Detect which cell encompasses the target text, then output its (x, y) center coordinate. 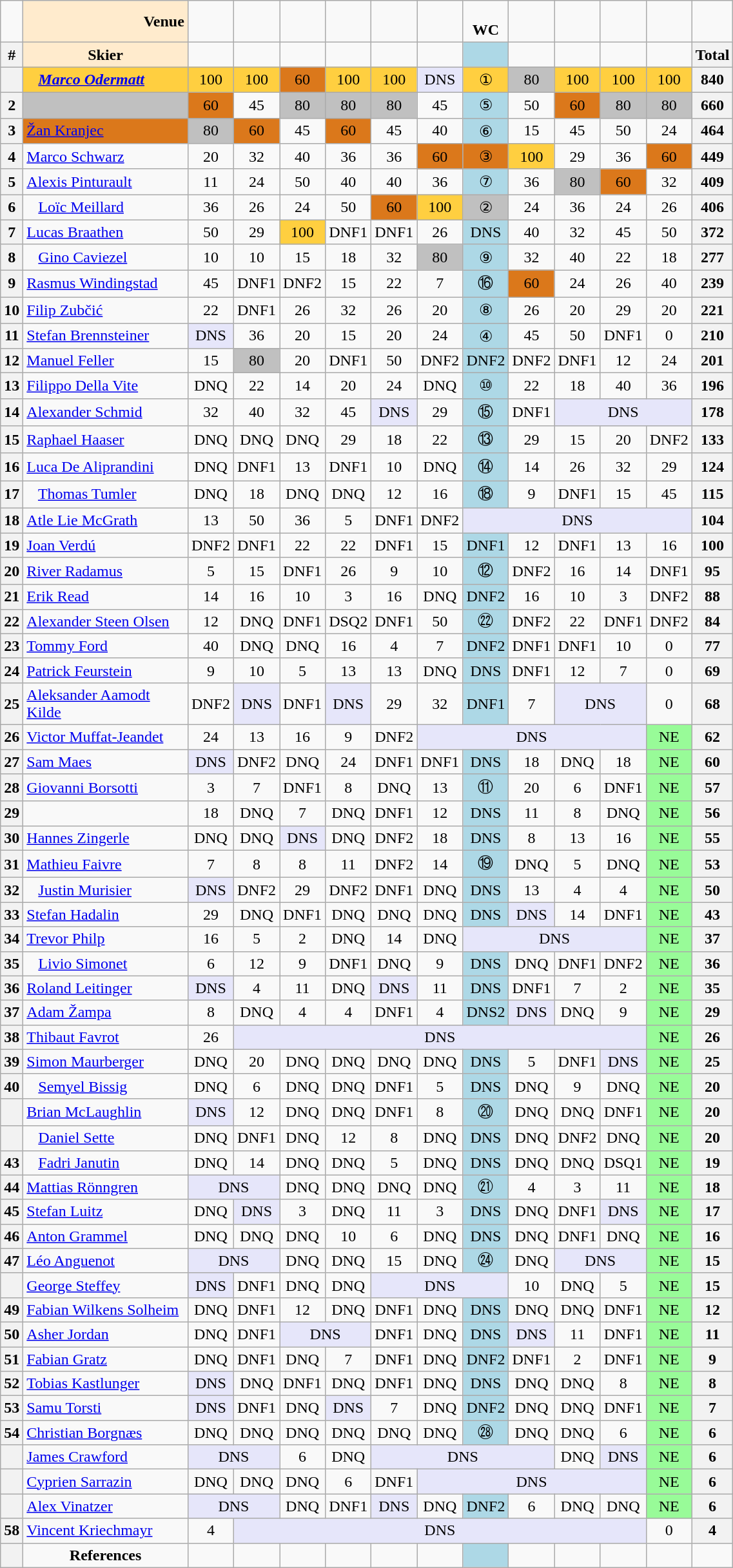
Alexis Pinturault (106, 182)
Cyprien Sarrazin (106, 1482)
68 (712, 704)
Patrick Feurstein (106, 670)
George Steffey (106, 1285)
47 (12, 1261)
Joan Verdú (106, 545)
52 (12, 1384)
196 (712, 386)
Victor Muffat-Jeandet (106, 737)
Žan Kranjec (106, 131)
Aleksander Aamodt Kilde (106, 704)
References (106, 1555)
660 (712, 105)
Skier (106, 55)
⑮ (486, 412)
57 (712, 788)
77 (712, 646)
27 (12, 761)
Marco Schwarz (106, 157)
124 (712, 467)
⑲ (486, 864)
88 (712, 597)
Fabian Wilkens Solheim (106, 1310)
Marco Odermatt (106, 80)
⑫ (486, 571)
46 (12, 1236)
58 (12, 1531)
55 (712, 838)
406 (712, 208)
104 (712, 520)
Fadri Janutin (106, 1163)
⑯ (486, 284)
Trevor Philp (106, 939)
95 (712, 571)
Justin Murisier (106, 890)
Vincent Kriechmayr (106, 1531)
449 (712, 157)
239 (712, 284)
115 (712, 495)
⑭ (486, 467)
Thomas Tumler (106, 495)
⑩ (486, 386)
Hannes Zingerle (106, 838)
Luca De Aliprandini (106, 467)
Brian McLaughlin (106, 1112)
Alexander Steen Olsen (106, 621)
Asher Jordan (106, 1334)
Erik Read (106, 597)
28 (12, 788)
Livio Simonet (106, 963)
DSQ1 (623, 1163)
221 (712, 310)
James Crawford (106, 1457)
Total (712, 55)
WC (486, 22)
34 (12, 939)
④ (486, 336)
30 (12, 838)
49 (12, 1310)
464 (712, 131)
133 (712, 440)
Filip Zubčić (106, 310)
㉘ (486, 1433)
23 (12, 646)
⑪ (486, 788)
409 (712, 182)
56 (712, 813)
DSQ2 (348, 621)
Gino Caviezel (106, 257)
Christian Borgnæs (106, 1433)
69 (712, 670)
Filippo Della Vite (106, 386)
River Radamus (106, 571)
⑬ (486, 440)
178 (712, 412)
38 (12, 1037)
54 (12, 1433)
Daniel Sette (106, 1138)
Lucas Braathen (106, 232)
㉑ (486, 1187)
Rasmus Windingstad (106, 284)
31 (12, 864)
Mathieu Faivre (106, 864)
Fabian Gratz (106, 1359)
Stefan Hadalin (106, 915)
⑤ (486, 105)
㉒ (486, 621)
Alex Vinatzer (106, 1506)
Anton Grammel (106, 1236)
Raphael Haaser (106, 440)
277 (712, 257)
Stefan Brennsteiner (106, 336)
Samu Torsti (106, 1408)
Giovanni Borsotti (106, 788)
Adam Žampa (106, 1012)
⑥ (486, 131)
Semyel Bissig (106, 1086)
62 (712, 737)
DNS2 (486, 1012)
① (486, 80)
840 (712, 80)
Venue (106, 22)
Thibaut Favrot (106, 1037)
Tobias Kastlunger (106, 1384)
⑳ (486, 1112)
② (486, 208)
Tommy Ford (106, 646)
51 (12, 1359)
Roland Leitinger (106, 988)
372 (712, 232)
⑱ (486, 495)
# (12, 55)
Sam Maes (106, 761)
㉔ (486, 1261)
33 (12, 915)
Atle Lie McGrath (106, 520)
Alexander Schmid (106, 412)
84 (712, 621)
44 (12, 1187)
⑦ (486, 182)
Simon Maurberger (106, 1061)
⑨ (486, 257)
⑧ (486, 310)
Manuel Feller (106, 361)
Mattias Rönngren (106, 1187)
21 (12, 597)
③ (486, 157)
201 (712, 361)
Loïc Meillard (106, 208)
210 (712, 336)
Stefan Luitz (106, 1212)
Léo Anguenot (106, 1261)
39 (12, 1061)
